Capture the cell that displays the provided text and extract its (X, Y) central coordinate. 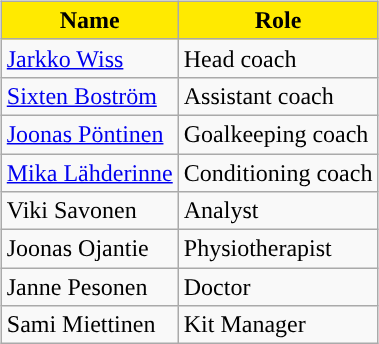
Head coach (278, 58)
Goalkeeping coach (278, 134)
Doctor (278, 287)
Viki Savonen (90, 211)
Joonas Ojantie (90, 249)
Role (278, 20)
Mika Lähderinne (90, 173)
Physiotherapist (278, 249)
Janne Pesonen (90, 287)
Sami Miettinen (90, 325)
Analyst (278, 211)
Name (90, 20)
Kit Manager (278, 325)
Joonas Pöntinen (90, 134)
Conditioning coach (278, 173)
Jarkko Wiss (90, 58)
Assistant coach (278, 96)
Sixten Boström (90, 96)
